From the cell containing the given text, extract its center point as (x, y) coordinate. 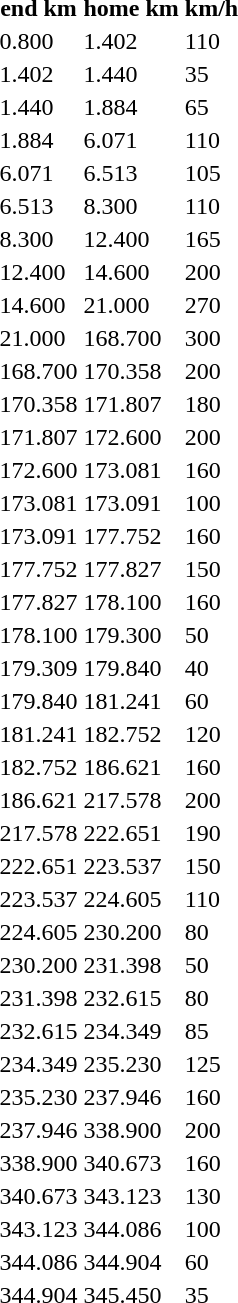
177.827 (131, 569)
171.807 (131, 404)
237.946 (131, 1097)
217.578 (131, 800)
182.752 (131, 734)
181.241 (131, 701)
168.700 (131, 338)
177.752 (131, 536)
224.605 (131, 899)
1.402 (131, 41)
12.400 (131, 239)
8.300 (131, 206)
170.358 (131, 371)
173.091 (131, 503)
1.440 (131, 74)
179.840 (131, 668)
344.086 (131, 1229)
343.123 (131, 1196)
6.513 (131, 173)
178.100 (131, 602)
179.300 (131, 635)
234.349 (131, 1031)
173.081 (131, 470)
14.600 (131, 272)
6.071 (131, 140)
21.000 (131, 305)
186.621 (131, 767)
1.884 (131, 107)
232.615 (131, 998)
172.600 (131, 437)
340.673 (131, 1163)
223.537 (131, 866)
222.651 (131, 833)
230.200 (131, 932)
344.904 (131, 1262)
231.398 (131, 965)
235.230 (131, 1064)
338.900 (131, 1130)
